Find where the given text appears and provide that cell's center as (x, y) coordinate. 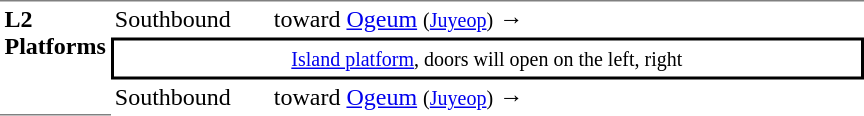
Island platform, doors will open on the left, right (486, 59)
L2Platforms (55, 58)
